For the text-containing cell, return its midpoint in [X, Y] coordinate format. 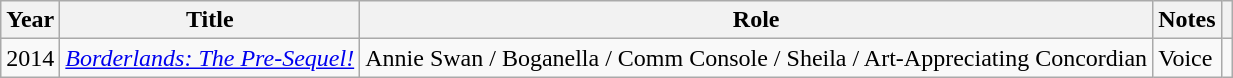
Role [756, 20]
Annie Swan / Boganella / Comm Console / Sheila / Art-Appreciating Concordian [756, 58]
Title [210, 20]
Voice [1187, 58]
Notes [1187, 20]
Borderlands: The Pre-Sequel! [210, 58]
Year [30, 20]
2014 [30, 58]
